Search for the cell housing the specified text and yield its [x, y] center coordinate. 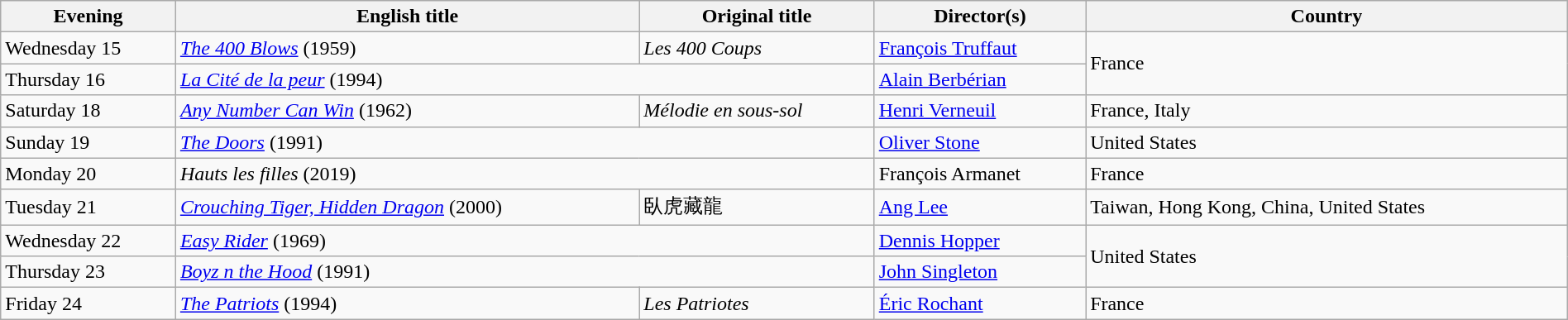
Wednesday 15 [88, 48]
Evening [88, 17]
Monday 20 [88, 174]
Easy Rider (1969) [524, 241]
Alain Berbérian [979, 79]
Henri Verneuil [979, 111]
Original title [757, 17]
John Singleton [979, 272]
Boyz n the Hood (1991) [524, 272]
Tuesday 21 [88, 207]
The Doors (1991) [524, 142]
Dennis Hopper [979, 241]
Oliver Stone [979, 142]
Any Number Can Win (1962) [407, 111]
Sunday 19 [88, 142]
France, Italy [1327, 111]
The Patriots (1994) [407, 303]
The 400 Blows (1959) [407, 48]
Crouching Tiger, Hidden Dragon (2000) [407, 207]
François Armanet [979, 174]
Thursday 16 [88, 79]
Les Patriotes [757, 303]
Wednesday 22 [88, 241]
Hauts les filles (2019) [524, 174]
Taiwan, Hong Kong, China, United States [1327, 207]
Friday 24 [88, 303]
La Cité de la peur (1994) [524, 79]
Éric Rochant [979, 303]
English title [407, 17]
臥虎藏龍 [757, 207]
Director(s) [979, 17]
Country [1327, 17]
Saturday 18 [88, 111]
François Truffaut [979, 48]
Ang Lee [979, 207]
Les 400 Coups [757, 48]
Thursday 23 [88, 272]
Mélodie en sous-sol [757, 111]
